Provide the (x, y) coordinate of the cell's center where the given text is located.  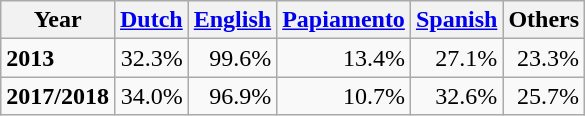
Dutch (151, 20)
Year (58, 20)
32.3% (151, 58)
32.6% (456, 96)
96.9% (232, 96)
Spanish (456, 20)
99.6% (232, 58)
2013 (58, 58)
Papiamento (344, 20)
10.7% (344, 96)
2017/2018 (58, 96)
25.7% (544, 96)
34.0% (151, 96)
23.3% (544, 58)
Others (544, 20)
English (232, 20)
27.1% (456, 58)
13.4% (344, 58)
